Extract the (x, y) coordinate from the center of the cell holding the provided text.  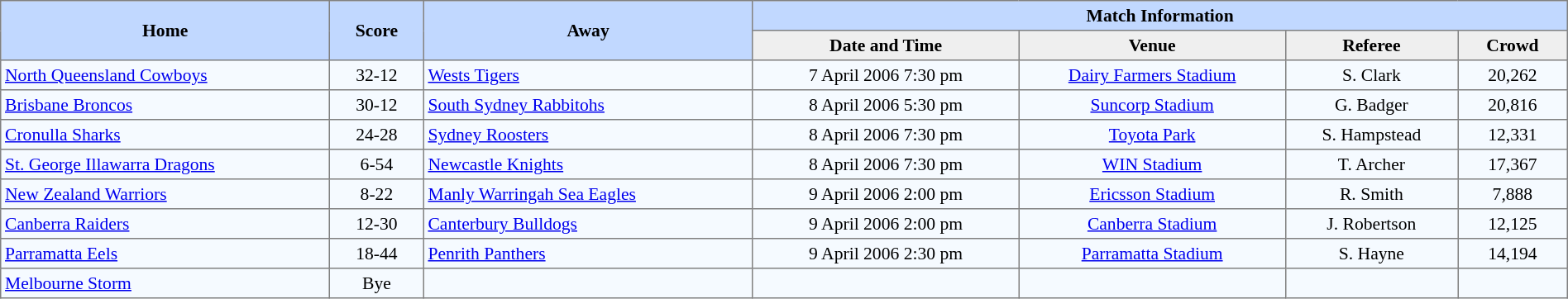
8 April 2006 5:30 pm (886, 105)
WIN Stadium (1152, 164)
Newcastle Knights (588, 164)
Suncorp Stadium (1152, 105)
Parramatta Stadium (1152, 254)
Match Information (1159, 16)
Home (165, 31)
9 April 2006 2:30 pm (886, 254)
Wests Tigers (588, 75)
North Queensland Cowboys (165, 75)
Crowd (1513, 45)
12,331 (1513, 135)
St. George Illawarra Dragons (165, 164)
12-30 (377, 224)
12,125 (1513, 224)
Cronulla Sharks (165, 135)
32-12 (377, 75)
South Sydney Rabbitohs (588, 105)
20,816 (1513, 105)
Penrith Panthers (588, 254)
17,367 (1513, 164)
7,888 (1513, 194)
6-54 (377, 164)
S. Hayne (1371, 254)
Dairy Farmers Stadium (1152, 75)
R. Smith (1371, 194)
Brisbane Broncos (165, 105)
Sydney Roosters (588, 135)
20,262 (1513, 75)
8-22 (377, 194)
24-28 (377, 135)
Canterbury Bulldogs (588, 224)
T. Archer (1371, 164)
Melbourne Storm (165, 283)
Ericsson Stadium (1152, 194)
Venue (1152, 45)
Bye (377, 283)
Toyota Park (1152, 135)
J. Robertson (1371, 224)
Canberra Raiders (165, 224)
Parramatta Eels (165, 254)
S. Clark (1371, 75)
New Zealand Warriors (165, 194)
Score (377, 31)
18-44 (377, 254)
7 April 2006 7:30 pm (886, 75)
G. Badger (1371, 105)
Date and Time (886, 45)
Canberra Stadium (1152, 224)
S. Hampstead (1371, 135)
Referee (1371, 45)
Manly Warringah Sea Eagles (588, 194)
14,194 (1513, 254)
30-12 (377, 105)
Away (588, 31)
